Return [X, Y] of the center of cell containing provided text 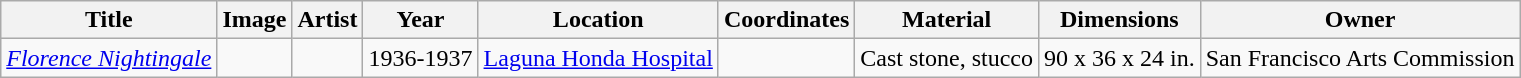
Title [109, 20]
Cast stone, stucco [947, 58]
Material [947, 20]
Florence Nightingale [109, 58]
Coordinates [786, 20]
San Francisco Arts Commission [1360, 58]
Year [420, 20]
1936-1937 [420, 58]
Image [254, 20]
Laguna Honda Hospital [598, 58]
90 x 36 x 24 in. [1119, 58]
Location [598, 20]
Dimensions [1119, 20]
Artist [328, 20]
Owner [1360, 20]
